Return the (x, y) coordinate for the center point of the cell that contains the specified text.  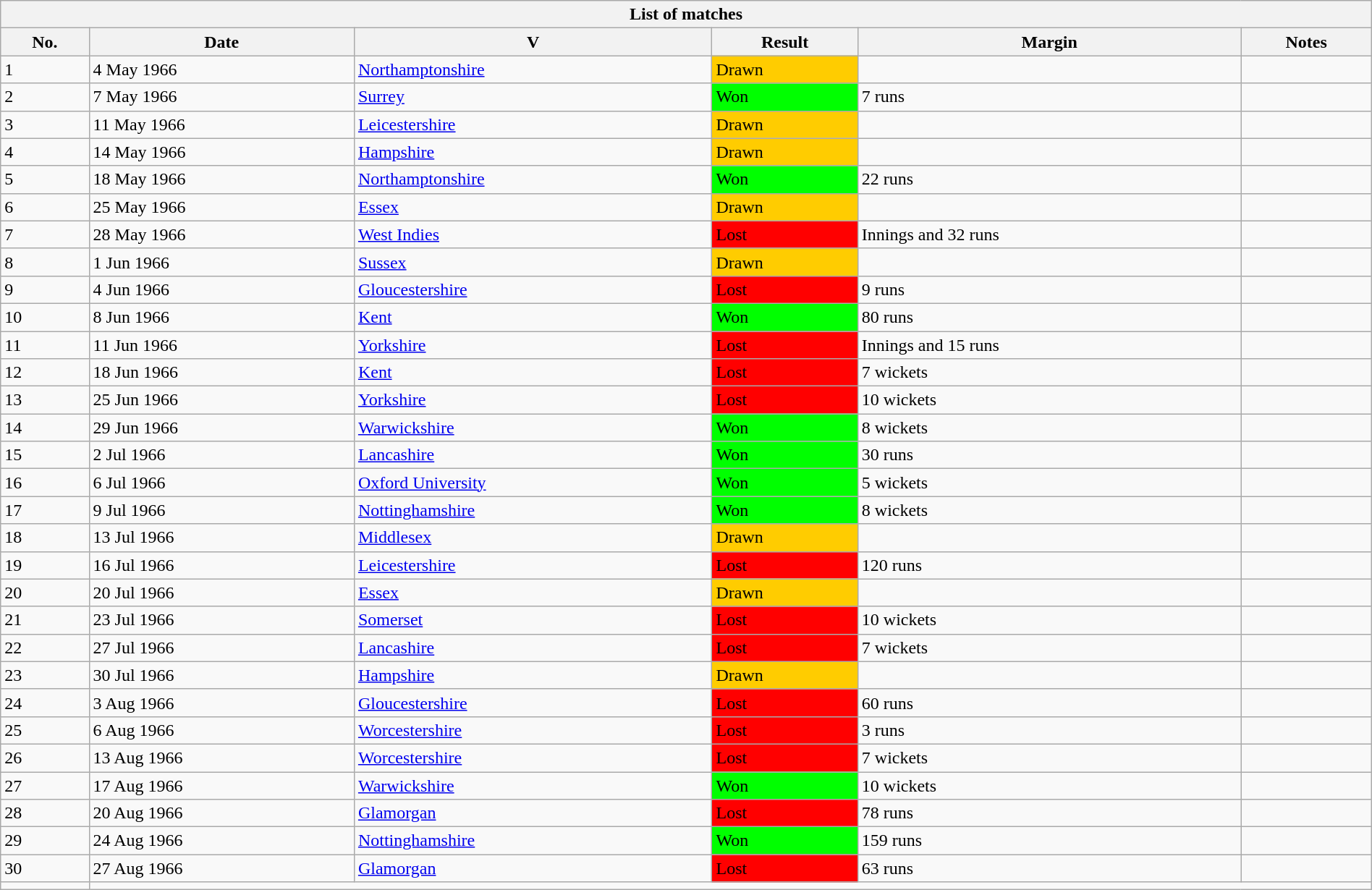
28 May 1966 (221, 234)
18 Jun 1966 (221, 373)
23 (45, 675)
Innings and 32 runs (1049, 234)
Sussex (533, 262)
15 (45, 455)
29 Jun 1966 (221, 428)
2 (45, 97)
27 (45, 785)
25 Jun 1966 (221, 400)
8 (45, 262)
5 (45, 179)
6 (45, 207)
11 (45, 345)
13 Aug 1966 (221, 758)
4 Jun 1966 (221, 289)
7 May 1966 (221, 97)
30 (45, 868)
Somerset (533, 620)
22 (45, 648)
4 May 1966 (221, 69)
20 Aug 1966 (221, 813)
5 wickets (1049, 483)
2 Jul 1966 (221, 455)
26 (45, 758)
11 May 1966 (221, 124)
25 May 1966 (221, 207)
6 Aug 1966 (221, 730)
Margin (1049, 42)
14 May 1966 (221, 152)
9 (45, 289)
16 Jul 1966 (221, 565)
Date (221, 42)
159 runs (1049, 841)
9 Jul 1966 (221, 510)
3 runs (1049, 730)
Surrey (533, 97)
7 (45, 234)
29 (45, 841)
78 runs (1049, 813)
24 (45, 703)
17 Aug 1966 (221, 785)
20 Jul 1966 (221, 593)
18 May 1966 (221, 179)
West Indies (533, 234)
28 (45, 813)
Innings and 15 runs (1049, 345)
13 (45, 400)
23 Jul 1966 (221, 620)
120 runs (1049, 565)
1 (45, 69)
12 (45, 373)
3 Aug 1966 (221, 703)
27 Aug 1966 (221, 868)
7 runs (1049, 97)
8 Jun 1966 (221, 317)
Middlesex (533, 538)
30 Jul 1966 (221, 675)
Oxford University (533, 483)
1 Jun 1966 (221, 262)
60 runs (1049, 703)
V (533, 42)
Result (784, 42)
4 (45, 152)
16 (45, 483)
No. (45, 42)
80 runs (1049, 317)
13 Jul 1966 (221, 538)
27 Jul 1966 (221, 648)
10 (45, 317)
11 Jun 1966 (221, 345)
17 (45, 510)
18 (45, 538)
14 (45, 428)
63 runs (1049, 868)
21 (45, 620)
20 (45, 593)
19 (45, 565)
Notes (1306, 42)
24 Aug 1966 (221, 841)
List of matches (686, 14)
3 (45, 124)
6 Jul 1966 (221, 483)
9 runs (1049, 289)
30 runs (1049, 455)
22 runs (1049, 179)
25 (45, 730)
